Capture the cell that displays the provided text and extract its [x, y] central coordinate. 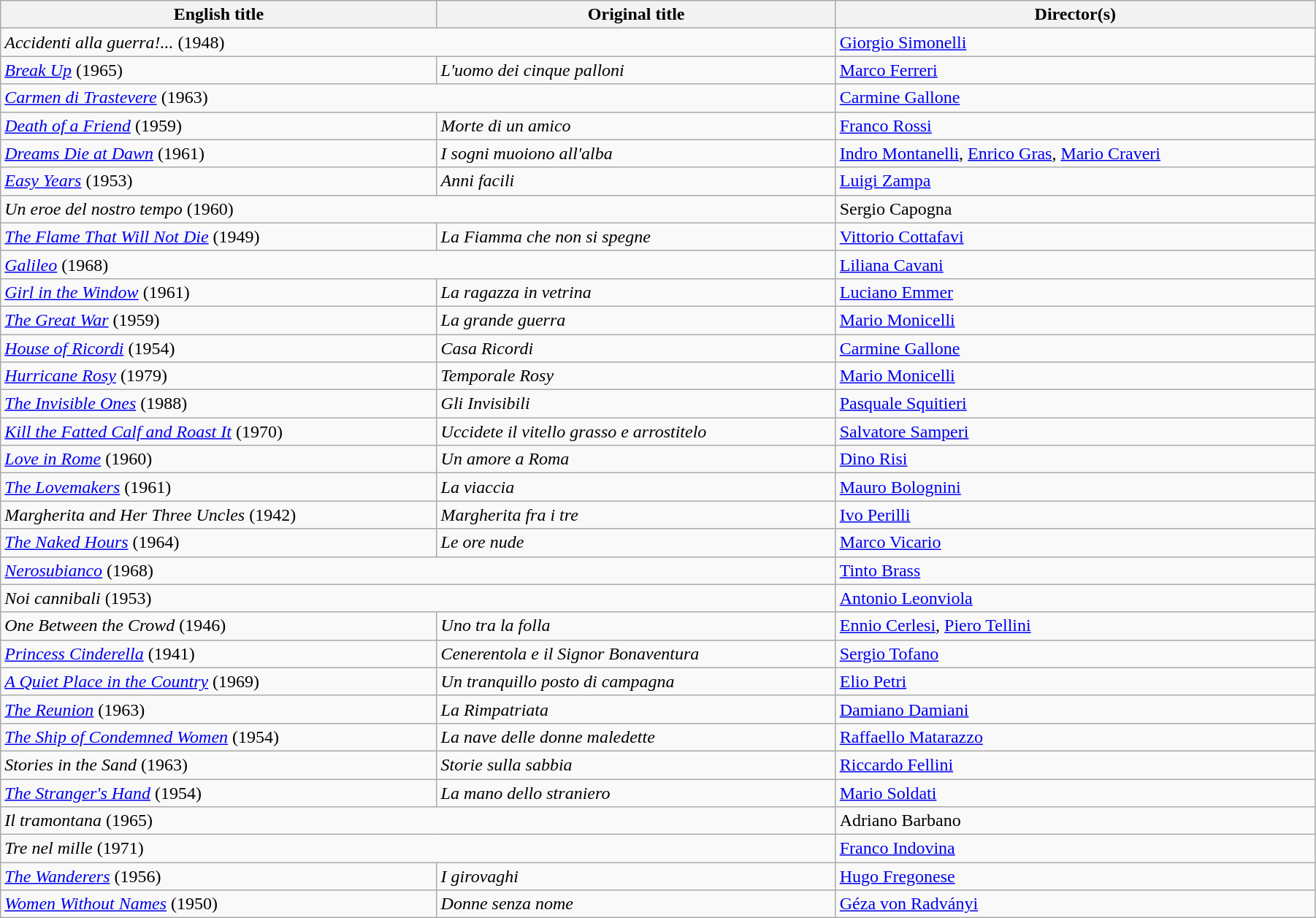
Tre nel mille (1971) [418, 849]
Un amore a Roma [636, 459]
The Stranger's Hand (1954) [219, 792]
Hugo Fregonese [1075, 876]
The Great War (1959) [219, 320]
Luciano Emmer [1075, 292]
Adriano Barbano [1075, 821]
Women Without Names (1950) [219, 904]
L'uomo dei cinque palloni [636, 70]
I girovaghi [636, 876]
La grande guerra [636, 320]
Giorgio Simonelli [1075, 42]
Sergio Tofano [1075, 654]
Marco Ferreri [1075, 70]
Marco Vicario [1075, 543]
Indro Montanelli, Enrico Gras, Mario Craveri [1075, 153]
Galileo (1968) [418, 264]
Death of a Friend (1959) [219, 126]
Break Up (1965) [219, 70]
La nave delle donne maledette [636, 737]
Raffaello Matarazzo [1075, 737]
Carmen di Trastevere (1963) [418, 98]
Uccidete il vitello grasso e arrostitelo [636, 432]
The Invisible Ones (1988) [219, 404]
The Wanderers (1956) [219, 876]
Kill the Fatted Calf and Roast It (1970) [219, 432]
Vittorio Cottafavi [1075, 237]
Temporale Rosy [636, 376]
Gli Invisibili [636, 404]
Ivo Perilli [1075, 515]
Easy Years (1953) [219, 181]
Antonio Leonviola [1075, 598]
Original title [636, 15]
Morte di un amico [636, 126]
Hurricane Rosy (1979) [219, 376]
Franco Indovina [1075, 849]
Girl in the Window (1961) [219, 292]
Géza von Radványi [1075, 904]
Mauro Bolognini [1075, 487]
La ragazza in vetrina [636, 292]
Un tranquillo posto di campagna [636, 681]
The Lovemakers (1961) [219, 487]
Nerosubianco (1968) [418, 570]
Cenerentola e il Signor Bonaventura [636, 654]
Pasquale Squitieri [1075, 404]
Tinto Brass [1075, 570]
House of Ricordi (1954) [219, 348]
Ennio Cerlesi, Piero Tellini [1075, 626]
Casa Ricordi [636, 348]
Uno tra la folla [636, 626]
Love in Rome (1960) [219, 459]
The Flame That Will Not Die (1949) [219, 237]
Damiano Damiani [1075, 709]
La Rimpatriata [636, 709]
Noi cannibali (1953) [418, 598]
Margherita and Her Three Uncles (1942) [219, 515]
The Naked Hours (1964) [219, 543]
Le ore nude [636, 543]
English title [219, 15]
Liliana Cavani [1075, 264]
Director(s) [1075, 15]
Il tramontana (1965) [418, 821]
Mario Soldati [1075, 792]
Salvatore Samperi [1075, 432]
Elio Petri [1075, 681]
Donne senza nome [636, 904]
Sergio Capogna [1075, 209]
Riccardo Fellini [1075, 765]
La Fiamma che non si spegne [636, 237]
I sogni muoiono all'alba [636, 153]
La viaccia [636, 487]
Stories in the Sand (1963) [219, 765]
Princess Cinderella (1941) [219, 654]
Dreams Die at Dawn (1961) [219, 153]
Franco Rossi [1075, 126]
Un eroe del nostro tempo (1960) [418, 209]
Margherita fra i tre [636, 515]
La mano dello straniero [636, 792]
Dino Risi [1075, 459]
The Reunion (1963) [219, 709]
The Ship of Condemned Women (1954) [219, 737]
Accidenti alla guerra!... (1948) [418, 42]
Anni facili [636, 181]
Luigi Zampa [1075, 181]
One Between the Crowd (1946) [219, 626]
A Quiet Place in the Country (1969) [219, 681]
Storie sulla sabbia [636, 765]
